Capture the cell that displays the provided text and extract its (X, Y) central coordinate. 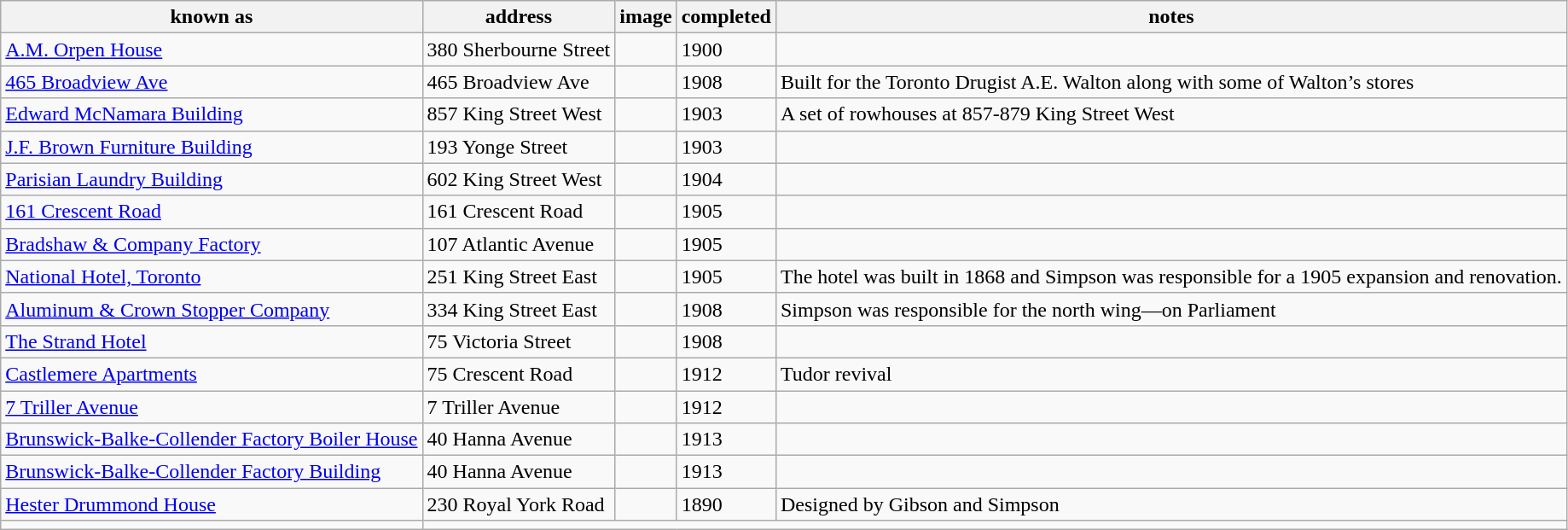
Simpson was responsible for the north wing—on Parliament (1170, 309)
known as (212, 17)
75 Victoria Street (519, 341)
1904 (726, 179)
193 Yonge Street (519, 147)
107 Atlantic Avenue (519, 244)
1890 (726, 504)
The Strand Hotel (212, 341)
The hotel was built in 1868 and Simpson was responsible for a 1905 expansion and renovation. (1170, 277)
Designed by Gibson and Simpson (1170, 504)
1900 (726, 50)
Tudor revival (1170, 374)
Bradshaw & Company Factory (212, 244)
A set of rowhouses at 857-879 King Street West (1170, 114)
Hester Drummond House (212, 504)
Edward McNamara Building (212, 114)
image (646, 17)
230 Royal York Road (519, 504)
Castlemere Apartments (212, 374)
National Hotel, Toronto (212, 277)
Aluminum & Crown Stopper Company (212, 309)
address (519, 17)
Parisian Laundry Building (212, 179)
334 King Street East (519, 309)
Built for the Toronto Drugist A.E. Walton along with some of Walton’s stores (1170, 82)
notes (1170, 17)
602 King Street West (519, 179)
251 King Street East (519, 277)
75 Crescent Road (519, 374)
Brunswick-Balke-Collender Factory Building (212, 472)
completed (726, 17)
380 Sherbourne Street (519, 50)
Brunswick-Balke-Collender Factory Boiler House (212, 440)
A.M. Orpen House (212, 50)
J.F. Brown Furniture Building (212, 147)
857 King Street West (519, 114)
